Return (x, y) of the center of cell containing provided text 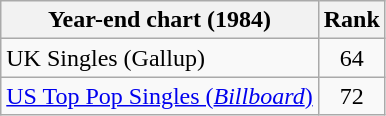
US Top Pop Singles (Billboard) (160, 96)
UK Singles (Gallup) (160, 58)
Year-end chart (1984) (160, 20)
72 (352, 96)
Rank (352, 20)
64 (352, 58)
